Capture the cell that displays the provided text and extract its (X, Y) central coordinate. 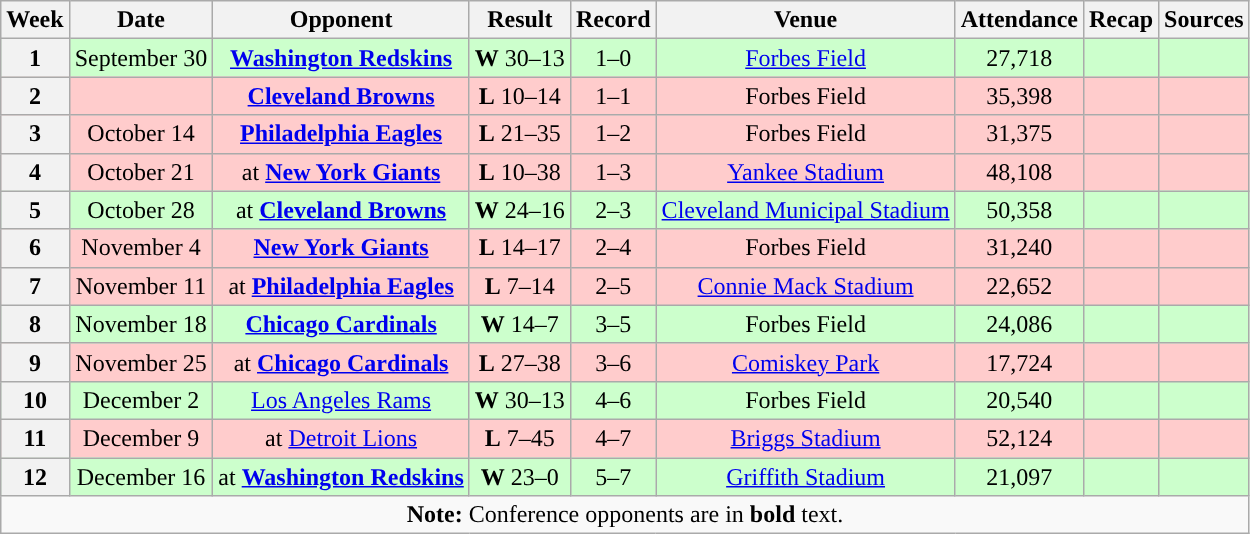
Cleveland Municipal Stadium (806, 210)
52,124 (1019, 438)
3–5 (613, 324)
4–7 (613, 438)
October 21 (141, 172)
at New York Giants (341, 172)
2–5 (613, 286)
December 2 (141, 400)
4 (35, 172)
Los Angeles Rams (341, 400)
November 25 (141, 362)
at Detroit Lions (341, 438)
27,718 (1019, 58)
at Washington Redskins (341, 477)
Washington Redskins (341, 58)
1–3 (613, 172)
Briggs Stadium (806, 438)
L 10–14 (520, 96)
Comiskey Park (806, 362)
New York Giants (341, 248)
21,097 (1019, 477)
20,540 (1019, 400)
1 (35, 58)
24,086 (1019, 324)
W 14–7 (520, 324)
L 21–35 (520, 134)
Venue (806, 20)
December 16 (141, 477)
6 (35, 248)
Date (141, 20)
L 10–38 (520, 172)
12 (35, 477)
2–3 (613, 210)
Philadelphia Eagles (341, 134)
November 11 (141, 286)
8 (35, 324)
Chicago Cardinals (341, 324)
Note: Conference opponents are in bold text. (625, 515)
3 (35, 134)
3–6 (613, 362)
10 (35, 400)
Yankee Stadium (806, 172)
Connie Mack Stadium (806, 286)
Week (35, 20)
5–7 (613, 477)
L 7–45 (520, 438)
November 18 (141, 324)
5 (35, 210)
Cleveland Browns (341, 96)
December 9 (141, 438)
22,652 (1019, 286)
at Philadelphia Eagles (341, 286)
4–6 (613, 400)
2–4 (613, 248)
at Cleveland Browns (341, 210)
48,108 (1019, 172)
September 30 (141, 58)
1–0 (613, 58)
October 28 (141, 210)
L 27–38 (520, 362)
7 (35, 286)
11 (35, 438)
W 23–0 (520, 477)
31,240 (1019, 248)
Record (613, 20)
1–2 (613, 134)
35,398 (1019, 96)
at Chicago Cardinals (341, 362)
L 7–14 (520, 286)
Opponent (341, 20)
November 4 (141, 248)
Sources (1204, 20)
Recap (1120, 20)
Attendance (1019, 20)
31,375 (1019, 134)
Result (520, 20)
1–1 (613, 96)
October 14 (141, 134)
2 (35, 96)
Griffith Stadium (806, 477)
17,724 (1019, 362)
50,358 (1019, 210)
W 24–16 (520, 210)
L 14–17 (520, 248)
9 (35, 362)
